Locate the cell with the specified text and output its [X, Y] center coordinate. 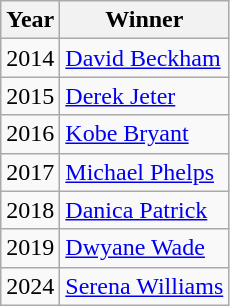
Serena Williams [144, 286]
Michael Phelps [144, 172]
Winner [144, 20]
2017 [30, 172]
Dwyane Wade [144, 248]
2016 [30, 134]
Danica Patrick [144, 210]
2019 [30, 248]
2015 [30, 96]
Year [30, 20]
Kobe Bryant [144, 134]
2018 [30, 210]
2024 [30, 286]
Derek Jeter [144, 96]
2014 [30, 58]
David Beckham [144, 58]
